Identify which cell holds the provided text, then report its (X, Y) central coordinate. 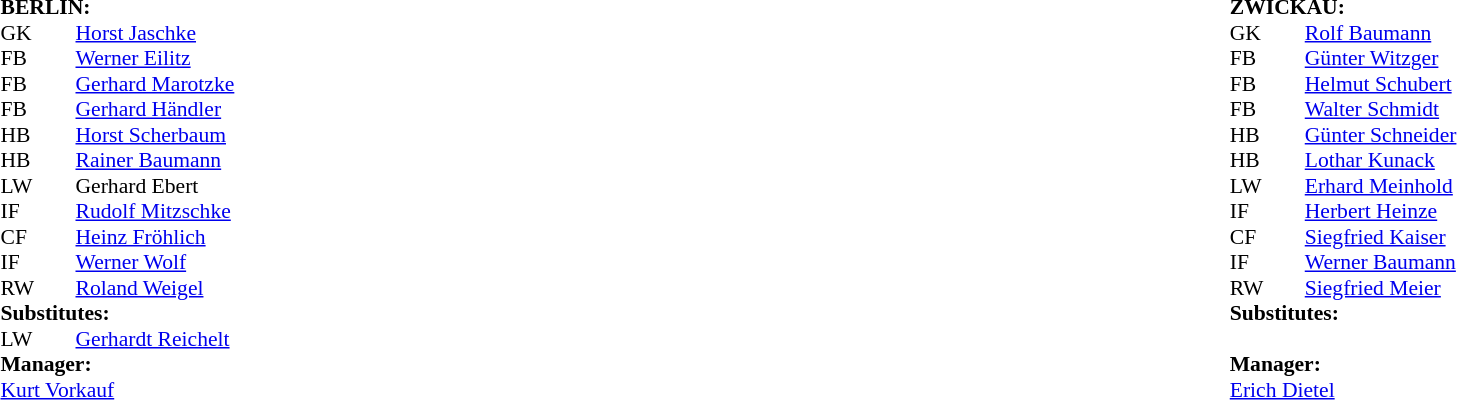
Horst Scherbaum (156, 135)
Rainer Baumann (156, 161)
Horst Jaschke (156, 33)
Gerhard Händler (156, 109)
Heinz Fröhlich (156, 237)
Roland Weigel (156, 288)
Substitutes: (117, 313)
Manager: (117, 365)
Werner Wolf (156, 263)
Werner Eilitz (156, 59)
Rudolf Mitzschke (156, 211)
Gerhardt Reichelt (156, 339)
Gerhard Marotzke (156, 84)
Gerhard Ebert (156, 186)
